Return (x, y) of the center of cell containing provided text 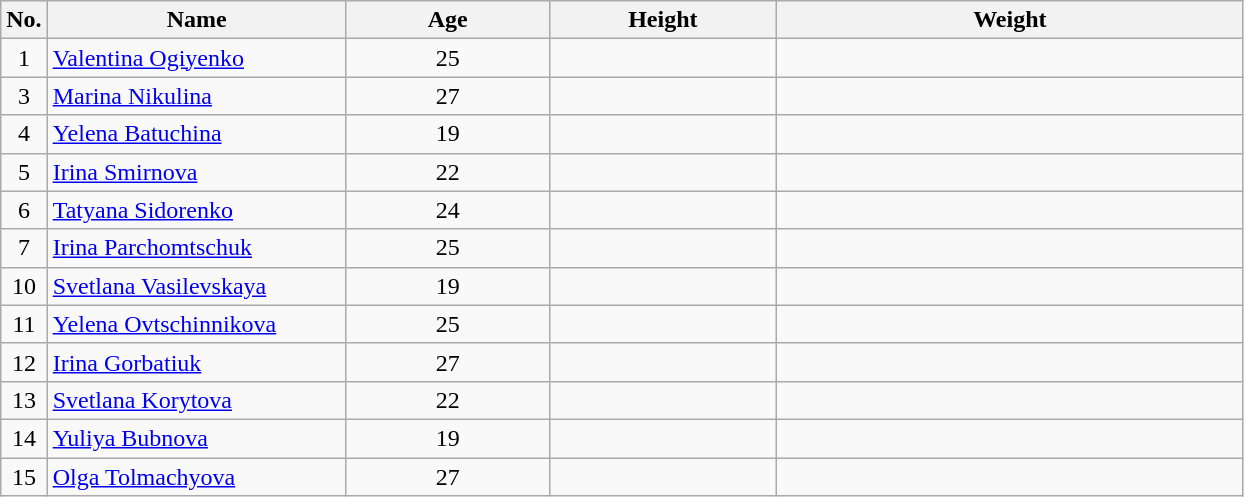
Valentina Ogiyenko (196, 58)
3 (24, 96)
1 (24, 58)
Svetlana Vasilevskaya (196, 286)
24 (448, 210)
Irina Parchomtschuk (196, 248)
4 (24, 134)
15 (24, 477)
7 (24, 248)
Marina Nikulina (196, 96)
5 (24, 172)
11 (24, 324)
Irina Smirnova (196, 172)
Name (196, 20)
Yelena Batuchina (196, 134)
12 (24, 362)
Height (662, 20)
Age (448, 20)
Yelena Ovtschinnikova (196, 324)
13 (24, 400)
14 (24, 438)
Irina Gorbatiuk (196, 362)
Olga Tolmachyova (196, 477)
Weight (1010, 20)
No. (24, 20)
Svetlana Korytova (196, 400)
Tatyana Sidorenko (196, 210)
Yuliya Bubnova (196, 438)
10 (24, 286)
6 (24, 210)
